Extract the [x, y] coordinate from the center of the cell holding the provided text.  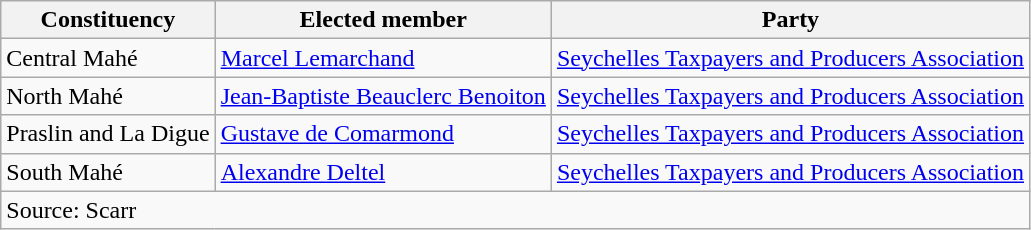
Elected member [383, 20]
South Mahé [108, 172]
Praslin and La Digue [108, 134]
Source: Scarr [516, 210]
North Mahé [108, 96]
Gustave de Comarmond [383, 134]
Constituency [108, 20]
Central Mahé [108, 58]
Alexandre Deltel [383, 172]
Marcel Lemarchand [383, 58]
Party [790, 20]
Jean-Baptiste Beauclerc Benoiton [383, 96]
